Provide the (X, Y) coordinate of the cell's center where the given text is located.  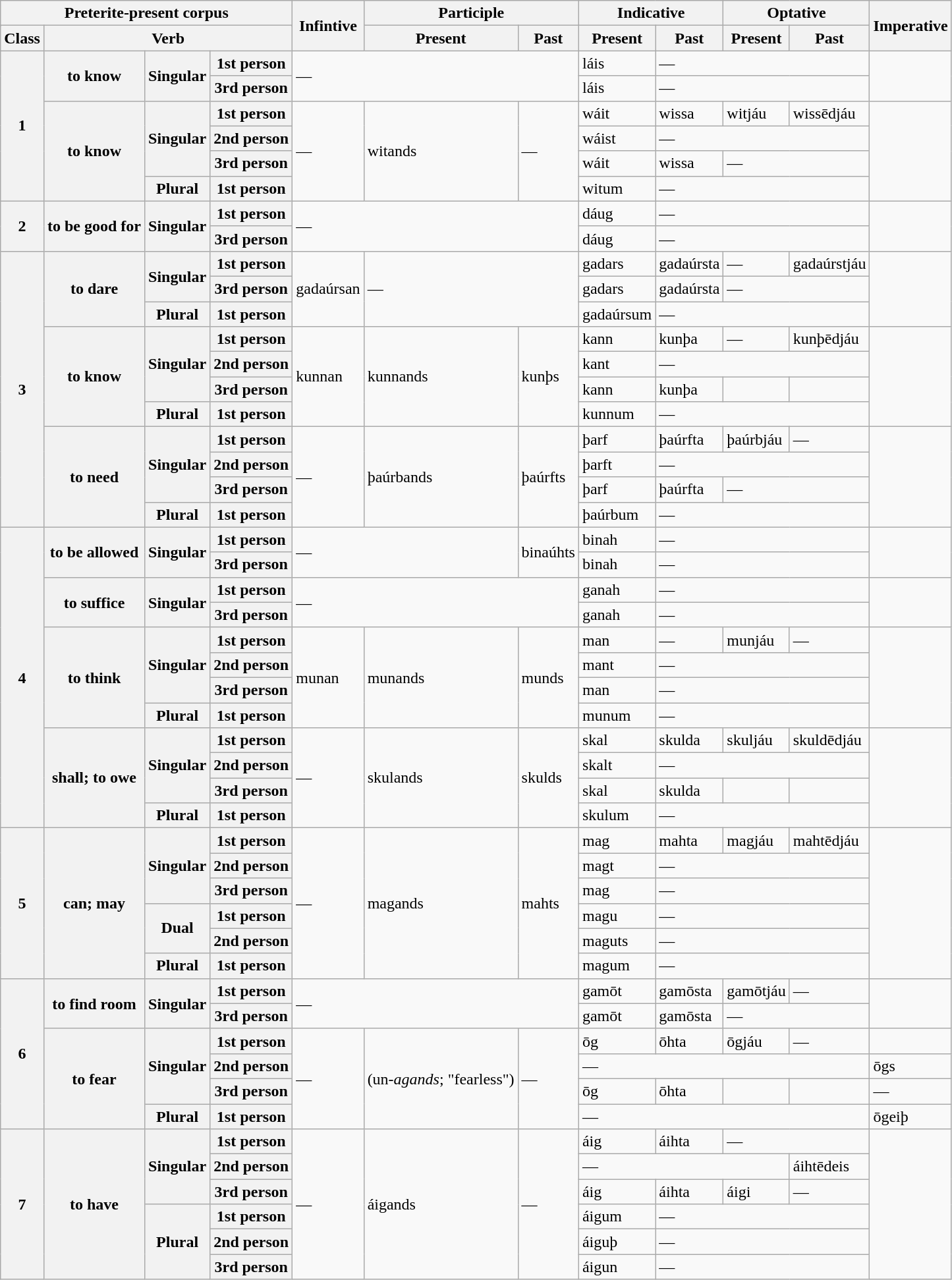
gamōtjáu (756, 991)
to be good for (94, 226)
kunþs (548, 377)
skuljáu (756, 740)
munds (548, 677)
magjáu (756, 841)
wáist (617, 138)
Optative (797, 13)
wissēdjáu (829, 113)
magands (441, 903)
binaúhts (548, 552)
munum (617, 715)
7 (22, 1204)
witjáu (756, 113)
þaúrbjáu (756, 439)
6 (22, 1053)
ōgeiþ (910, 1117)
kunnands (441, 377)
gadaúrstjáu (829, 264)
skulds (548, 778)
ōgs (910, 1066)
witands (441, 151)
mahts (548, 903)
mahta (689, 841)
(un-agands; "fearless") (441, 1078)
skulands (441, 778)
4 (22, 677)
5 (22, 903)
Verb (167, 38)
skulum (617, 816)
mant (617, 665)
kunnum (617, 414)
3 (22, 389)
áigi (756, 1192)
Dual (178, 928)
áigun (617, 1267)
gadaúrsan (328, 289)
munands (441, 677)
can; may (94, 903)
to find room (94, 1003)
maguts (617, 941)
gadaúrsum (617, 314)
Indicative (651, 13)
áigum (617, 1217)
to need (94, 477)
áigands (441, 1204)
to think (94, 677)
kant (617, 364)
1 (22, 126)
to fear (94, 1078)
Participle (471, 13)
skalt (617, 765)
þarft (617, 464)
shall; to owe (94, 778)
munan (328, 677)
magu (617, 916)
witum (617, 188)
mahtēdjáu (829, 841)
magt (617, 866)
þaúrbands (441, 477)
to suffice (94, 602)
munjáu (756, 640)
kunnan (328, 377)
to dare (94, 289)
kunþēdjáu (829, 339)
skuldēdjáu (829, 740)
þaúrbum (617, 515)
to be allowed (94, 552)
Class (22, 38)
áiguþ (617, 1242)
magum (617, 966)
áihtēdeis (829, 1167)
to have (94, 1204)
2 (22, 226)
ōgjáu (756, 1041)
Infintive (328, 26)
Preterite-present corpus (146, 13)
Imperative (910, 26)
þaúrfts (548, 477)
